Find where the given text appears and provide that cell's center as (x, y) coordinate. 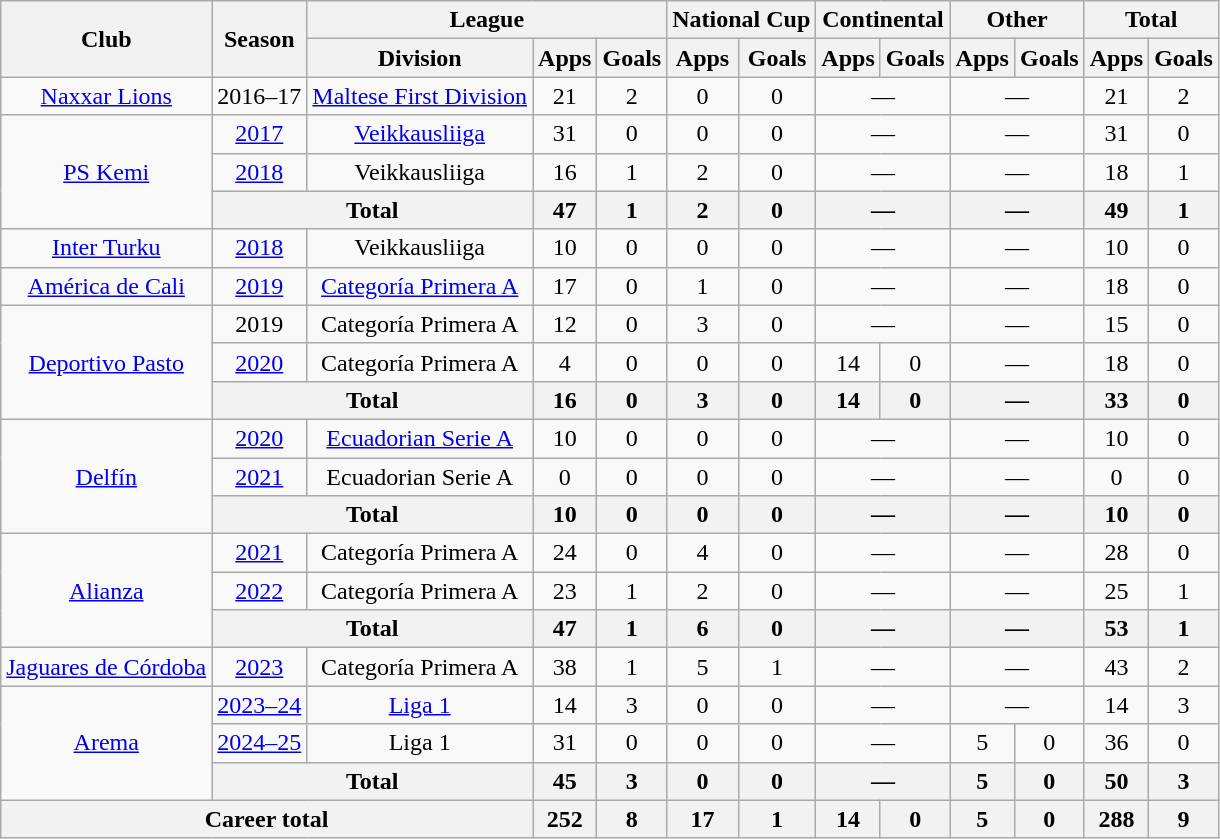
Season (260, 39)
2022 (260, 591)
45 (565, 781)
23 (565, 591)
Other (1017, 20)
49 (1116, 210)
Deportivo Pasto (106, 362)
2023 (260, 667)
Alianza (106, 591)
Club (106, 39)
Division (420, 58)
24 (565, 553)
League (487, 20)
6 (703, 629)
National Cup (742, 20)
2023–24 (260, 705)
33 (1116, 400)
28 (1116, 553)
12 (565, 324)
Continental (883, 20)
252 (565, 819)
América de Cali (106, 286)
15 (1116, 324)
43 (1116, 667)
50 (1116, 781)
9 (1184, 819)
Inter Turku (106, 248)
Career total (267, 819)
Jaguares de Córdoba (106, 667)
2017 (260, 134)
288 (1116, 819)
Arema (106, 743)
25 (1116, 591)
38 (565, 667)
8 (632, 819)
36 (1116, 743)
PS Kemi (106, 172)
2024–25 (260, 743)
Maltese First Division (420, 96)
2016–17 (260, 96)
Naxxar Lions (106, 96)
53 (1116, 629)
Delfín (106, 476)
